Find where the given text appears and provide that cell's center as [x, y] coordinate. 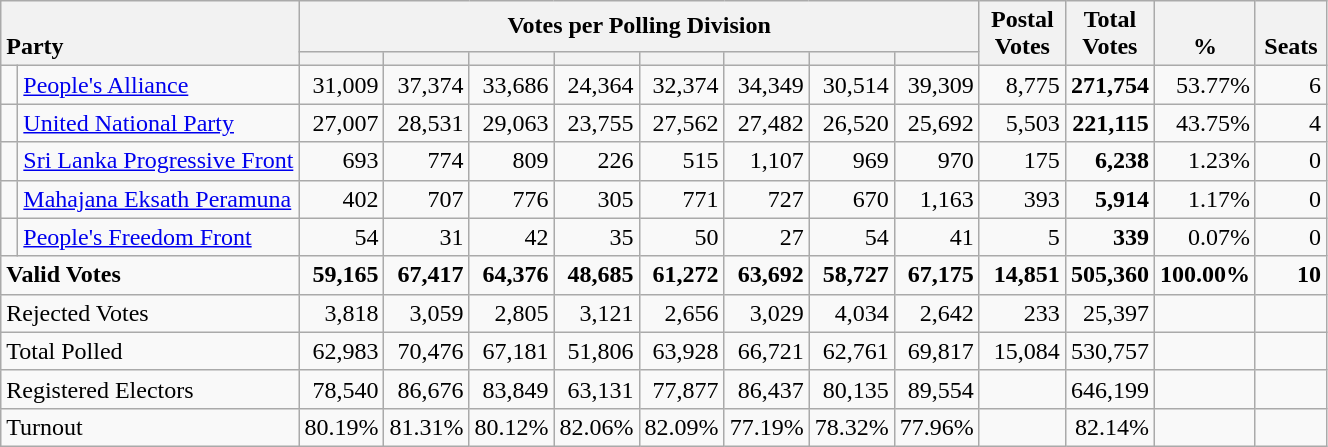
29,063 [512, 123]
77.96% [936, 427]
3,818 [342, 313]
31,009 [342, 85]
53.77% [1204, 85]
2,656 [682, 313]
10 [1290, 275]
63,131 [596, 389]
35 [596, 237]
970 [936, 161]
707 [426, 199]
1,107 [766, 161]
70,476 [426, 351]
82.06% [596, 427]
61,272 [682, 275]
27 [766, 237]
37,374 [426, 85]
271,754 [1110, 85]
32,374 [682, 85]
% [1204, 34]
15,084 [1022, 351]
43.75% [1204, 123]
89,554 [936, 389]
28,531 [426, 123]
Registered Electors [150, 389]
People's Alliance [158, 85]
530,757 [1110, 351]
62,983 [342, 351]
Turnout [150, 427]
693 [342, 161]
Rejected Votes [150, 313]
14,851 [1022, 275]
58,727 [852, 275]
Votes per Polling Division [639, 26]
77.19% [766, 427]
969 [852, 161]
100.00% [1204, 275]
67,181 [512, 351]
727 [766, 199]
24,364 [596, 85]
809 [512, 161]
78.32% [852, 427]
66,721 [766, 351]
1,163 [936, 199]
670 [852, 199]
505,360 [1110, 275]
3,059 [426, 313]
515 [682, 161]
86,676 [426, 389]
776 [512, 199]
26,520 [852, 123]
2,642 [936, 313]
305 [596, 199]
226 [596, 161]
Total Polled [150, 351]
27,562 [682, 123]
27,007 [342, 123]
4 [1290, 123]
51,806 [596, 351]
67,417 [426, 275]
Mahajana Eksath Peramuna [158, 199]
5,914 [1110, 199]
0.07% [1204, 237]
41 [936, 237]
5,503 [1022, 123]
67,175 [936, 275]
23,755 [596, 123]
Sri Lanka Progressive Front [158, 161]
82.09% [682, 427]
83,849 [512, 389]
27,482 [766, 123]
81.31% [426, 427]
31 [426, 237]
2,805 [512, 313]
42 [512, 237]
48,685 [596, 275]
6 [1290, 85]
80.12% [512, 427]
Total Votes [1110, 34]
77,877 [682, 389]
6,238 [1110, 161]
4,034 [852, 313]
63,928 [682, 351]
80,135 [852, 389]
Seats [1290, 34]
402 [342, 199]
339 [1110, 237]
393 [1022, 199]
175 [1022, 161]
86,437 [766, 389]
233 [1022, 313]
39,309 [936, 85]
771 [682, 199]
80.19% [342, 427]
1.17% [1204, 199]
69,817 [936, 351]
3,121 [596, 313]
1.23% [1204, 161]
United National Party [158, 123]
30,514 [852, 85]
62,761 [852, 351]
Party [150, 34]
646,199 [1110, 389]
34,349 [766, 85]
5 [1022, 237]
59,165 [342, 275]
63,692 [766, 275]
774 [426, 161]
50 [682, 237]
82.14% [1110, 427]
People's Freedom Front [158, 237]
3,029 [766, 313]
25,692 [936, 123]
221,115 [1110, 123]
PostalVotes [1022, 34]
64,376 [512, 275]
25,397 [1110, 313]
78,540 [342, 389]
8,775 [1022, 85]
Valid Votes [150, 275]
33,686 [512, 85]
